From the cell containing the given text, extract its center point as (x, y) coordinate. 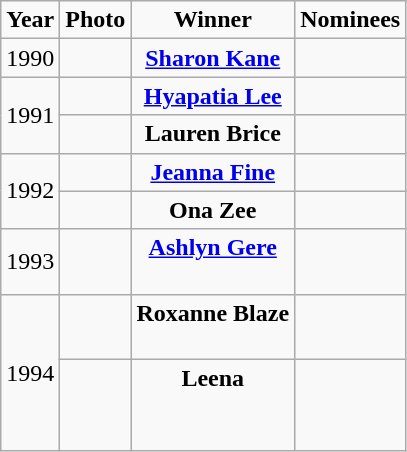
Roxanne Blaze (213, 326)
1990 (30, 58)
Hyapatia Lee (213, 96)
1991 (30, 115)
Winner (213, 20)
Sharon Kane (213, 58)
Jeanna Fine (213, 172)
Ona Zee (213, 210)
1992 (30, 191)
Ashlyn Gere (213, 262)
Photo (96, 20)
Leena (213, 405)
1994 (30, 372)
Nominees (350, 20)
Lauren Brice (213, 134)
1993 (30, 262)
Year (30, 20)
